Identify which cell holds the provided text, then report its [x, y] central coordinate. 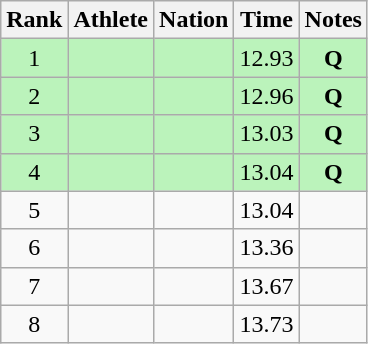
7 [34, 286]
12.96 [266, 96]
4 [34, 172]
13.73 [266, 324]
12.93 [266, 58]
3 [34, 134]
Athlete [111, 20]
8 [34, 324]
2 [34, 96]
Nation [194, 20]
6 [34, 248]
Rank [34, 20]
5 [34, 210]
13.36 [266, 248]
Notes [333, 20]
13.03 [266, 134]
1 [34, 58]
13.67 [266, 286]
Time [266, 20]
